Extract the [X, Y] coordinate from the center of the cell holding the provided text.  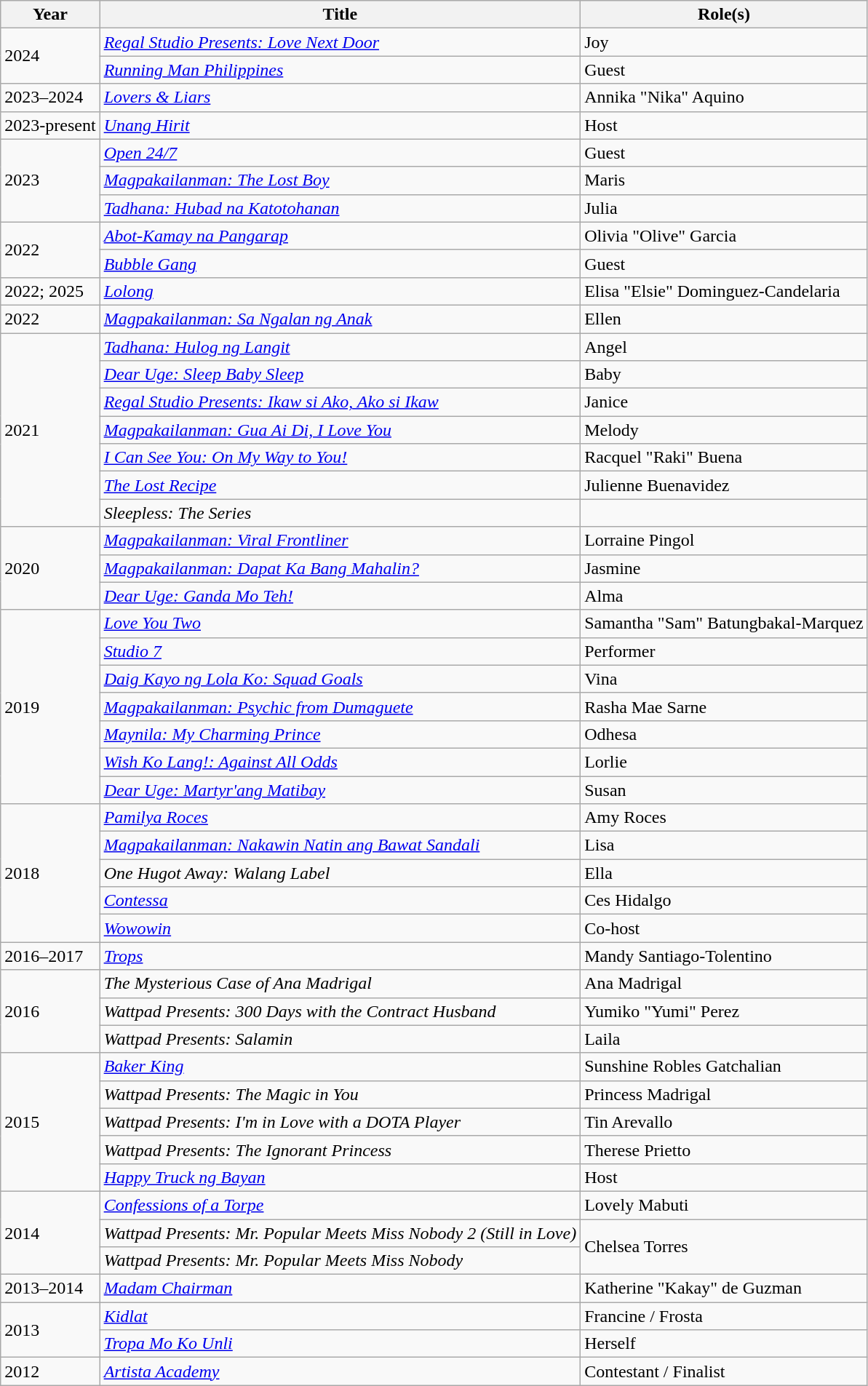
Dear Uge: Sleep Baby Sleep [341, 375]
Lovers & Liars [341, 97]
Magpakailanman: Psychic from Dumaguete [341, 706]
Studio 7 [341, 651]
Francine / Frosta [725, 1316]
Yumiko "Yumi" Perez [725, 1011]
Magpakailanman: Dapat Ka Bang Mahalin? [341, 568]
2018 [50, 873]
Angel [725, 347]
Contessa [341, 901]
Wattpad Presents: 300 Days with the Contract Husband [341, 1011]
Magpakailanman: Sa Ngalan ng Anak [341, 319]
Artista Academy [341, 1371]
Herself [725, 1344]
Olivia "Olive" Garcia [725, 236]
Lisa [725, 845]
Janice [725, 402]
Julia [725, 208]
Running Man Philippines [341, 70]
Magpakailanman: Nakawin Natin ang Bawat Sandali [341, 845]
Bubble Gang [341, 263]
One Hugot Away: Walang Label [341, 873]
Baby [725, 375]
Vina [725, 679]
Magpakailanman: Viral Frontliner [341, 541]
Happy Truck ng Bayan [341, 1177]
Odhesa [725, 734]
Tadhana: Hulog ng Langit [341, 347]
Performer [725, 651]
2023 [50, 180]
Kidlat [341, 1316]
Lolong [341, 291]
Wattpad Presents: The Ignorant Princess [341, 1150]
Ellen [725, 319]
Sleepless: The Series [341, 513]
Maynila: My Charming Prince [341, 734]
Wattpad Presents: Mr. Popular Meets Miss Nobody [341, 1261]
Confessions of a Torpe [341, 1205]
Ces Hidalgo [725, 901]
Role(s) [725, 15]
2024 [50, 56]
Baker King [341, 1067]
2023–2024 [50, 97]
2013 [50, 1330]
2023-present [50, 125]
Abot-Kamay na Pangarap [341, 236]
Ana Madrigal [725, 984]
Open 24/7 [341, 153]
Contestant / Finalist [725, 1371]
2015 [50, 1122]
Therese Prietto [725, 1150]
Lorlie [725, 762]
Tadhana: Hubad na Katotohanan [341, 208]
Trops [341, 956]
Wattpad Presents: Mr. Popular Meets Miss Nobody 2 (Still in Love) [341, 1233]
Elisa "Elsie" Dominguez-Candelaria [725, 291]
Co-host [725, 928]
Joy [725, 42]
Year [50, 15]
2019 [50, 706]
Susan [725, 789]
Regal Studio Presents: Love Next Door [341, 42]
Chelsea Torres [725, 1247]
Wattpad Presents: The Magic in You [341, 1094]
Madam Chairman [341, 1289]
Samantha "Sam" Batungbakal-Marquez [725, 624]
The Mysterious Case of Ana Madrigal [341, 984]
2014 [50, 1232]
Ella [725, 873]
2022; 2025 [50, 291]
Amy Roces [725, 818]
Julienne Buenavidez [725, 485]
Daig Kayo ng Lola Ko: Squad Goals [341, 679]
2020 [50, 568]
Title [341, 15]
2021 [50, 430]
Love You Two [341, 624]
Annika "Nika" Aquino [725, 97]
2016 [50, 1011]
2012 [50, 1371]
Mandy Santiago-Tolentino [725, 956]
Rasha Mae Sarne [725, 706]
Sunshine Robles Gatchalian [725, 1067]
Tin Arevallo [725, 1122]
Dear Uge: Ganda Mo Teh! [341, 596]
Laila [725, 1039]
Melody [725, 430]
Lovely Mabuti [725, 1205]
Wattpad Presents: I'm in Love with a DOTA Player [341, 1122]
Regal Studio Presents: Ikaw si Ako, Ako si Ikaw [341, 402]
Magpakailanman: Gua Ai Di, I Love You [341, 430]
The Lost Recipe [341, 485]
Pamilya Roces [341, 818]
Alma [725, 596]
Wowowin [341, 928]
2016–2017 [50, 956]
2013–2014 [50, 1289]
Tropa Mo Ko Unli [341, 1344]
Princess Madrigal [725, 1094]
Katherine "Kakay" de Guzman [725, 1289]
I Can See You: On My Way to You! [341, 458]
Unang Hirit [341, 125]
Lorraine Pingol [725, 541]
Racquel "Raki" Buena [725, 458]
Maris [725, 180]
Wattpad Presents: Salamin [341, 1039]
Dear Uge: Martyr'ang Matibay [341, 789]
Magpakailanman: The Lost Boy [341, 180]
Wish Ko Lang!: Against All Odds [341, 762]
Jasmine [725, 568]
